Output the [x, y] coordinate of the center of the cell containing the given text.  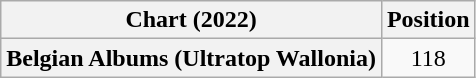
Chart (2022) [192, 20]
Belgian Albums (Ultratop Wallonia) [192, 58]
Position [428, 20]
118 [428, 58]
